For the text-containing cell, return its midpoint in [x, y] coordinate format. 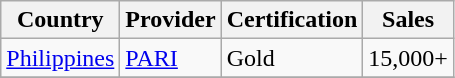
Philippines [60, 58]
Sales [408, 20]
15,000+ [408, 58]
PARI [170, 58]
Gold [292, 58]
Certification [292, 20]
Country [60, 20]
Provider [170, 20]
